Locate the cell with the specified text and output its [x, y] center coordinate. 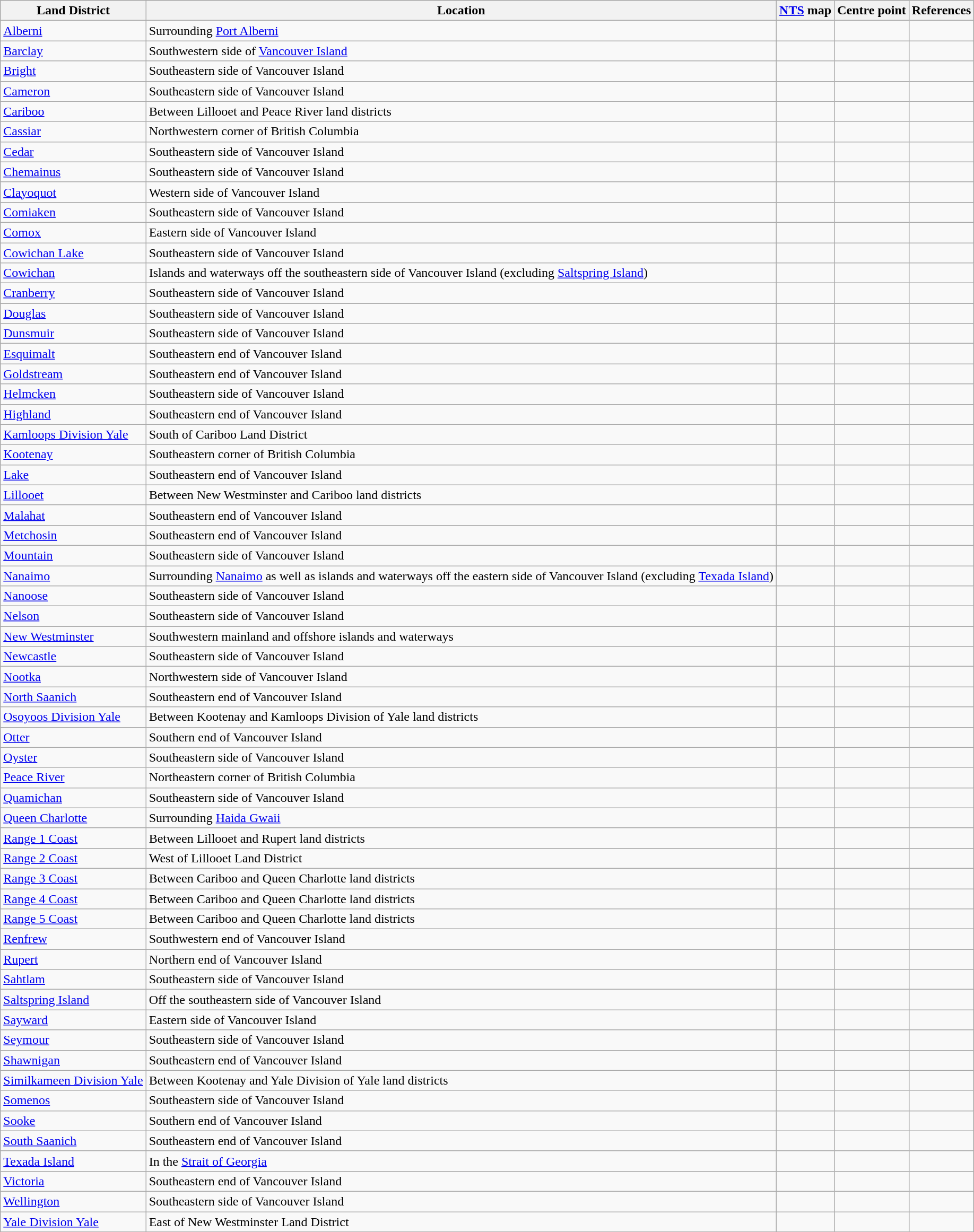
Victoria [73, 1181]
Centre point [872, 11]
South of Cariboo Land District [461, 434]
Osoyoos Division Yale [73, 717]
Northeastern corner of British Columbia [461, 777]
Between Kootenay and Yale Division of Yale land districts [461, 1080]
Land District [73, 11]
Goldstream [73, 374]
Surrounding Nanaimo as well as islands and waterways off the eastern side of Vancouver Island (excluding Texada Island) [461, 575]
Oyster [73, 757]
In the Strait of Georgia [461, 1161]
Cameron [73, 91]
Between Kootenay and Kamloops Division of Yale land districts [461, 717]
Nelson [73, 616]
Comox [73, 232]
Mountain [73, 555]
NTS map [805, 11]
Range 4 Coast [73, 899]
Surrounding Haida Gwaii [461, 818]
Southeastern corner of British Columbia [461, 455]
Northern end of Vancouver Island [461, 959]
Yale Division Yale [73, 1221]
East of New Westminster Land District [461, 1221]
Sayward [73, 1020]
Clayoquot [73, 192]
Between Lillooet and Rupert land districts [461, 838]
Range 2 Coast [73, 858]
West of Lillooet Land District [461, 858]
Southwestern mainland and offshore islands and waterways [461, 636]
Lake [73, 475]
Cassiar [73, 132]
References [941, 11]
Highland [73, 414]
Helmcken [73, 394]
South Saanich [73, 1141]
Sooke [73, 1121]
Alberni [73, 31]
Somenos [73, 1100]
Dunsmuir [73, 334]
Metchosin [73, 535]
Lillooet [73, 495]
Off the southeastern side of Vancouver Island [461, 1000]
Renfrew [73, 939]
Nootka [73, 677]
Comiaken [73, 212]
Kootenay [73, 455]
Peace River [73, 777]
Barclay [73, 51]
Between New Westminster and Cariboo land districts [461, 495]
Cowichan Lake [73, 253]
Southwestern side of Vancouver Island [461, 51]
Chemainus [73, 172]
Northwestern side of Vancouver Island [461, 677]
Cranberry [73, 293]
Seymour [73, 1040]
Islands and waterways off the southeastern side of Vancouver Island (excluding Saltspring Island) [461, 273]
Range 5 Coast [73, 919]
North Saanich [73, 697]
Malahat [73, 515]
Bright [73, 71]
Newcastle [73, 657]
Similkameen Division Yale [73, 1080]
New Westminster [73, 636]
Location [461, 11]
Quamichan [73, 798]
Northwestern corner of British Columbia [461, 132]
Range 3 Coast [73, 878]
Sahtlam [73, 980]
Saltspring Island [73, 1000]
Queen Charlotte [73, 818]
Wellington [73, 1201]
Esquimalt [73, 354]
Surrounding Port Alberni [461, 31]
Western side of Vancouver Island [461, 192]
Texada Island [73, 1161]
Cowichan [73, 273]
Otter [73, 737]
Range 1 Coast [73, 838]
Nanoose [73, 596]
Shawnigan [73, 1060]
Douglas [73, 313]
Between Lillooet and Peace River land districts [461, 111]
Kamloops Division Yale [73, 434]
Southwestern end of Vancouver Island [461, 939]
Cariboo [73, 111]
Nanaimo [73, 575]
Cedar [73, 152]
Rupert [73, 959]
